Output the (X, Y) coordinate of the center of the cell containing the given text.  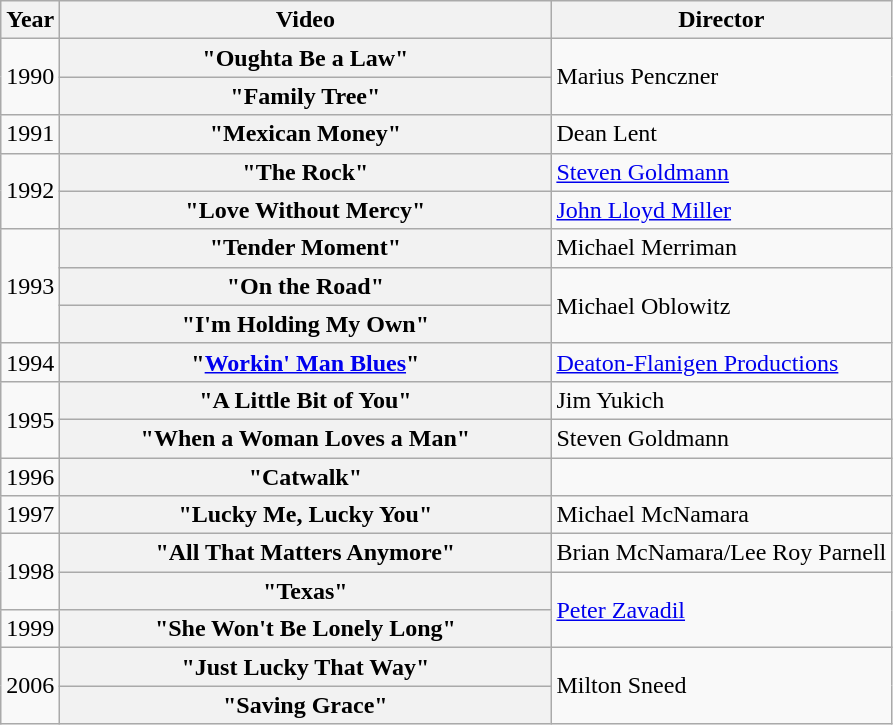
1993 (30, 286)
"A Little Bit of You" (306, 400)
"She Won't Be Lonely Long" (306, 629)
"Workin' Man Blues" (306, 362)
Michael McNamara (722, 515)
"I'm Holding My Own" (306, 324)
Video (306, 20)
1997 (30, 515)
Year (30, 20)
"Love Without Mercy" (306, 210)
2006 (30, 686)
"All That Matters Anymore" (306, 553)
1996 (30, 477)
"Lucky Me, Lucky You" (306, 515)
John Lloyd Miller (722, 210)
"Catwalk" (306, 477)
1998 (30, 572)
1994 (30, 362)
"Saving Grace" (306, 705)
Brian McNamara/Lee Roy Parnell (722, 553)
Michael Merriman (722, 248)
"The Rock" (306, 172)
1992 (30, 191)
Director (722, 20)
"Texas" (306, 591)
"Tender Moment" (306, 248)
Marius Penczner (722, 77)
Deaton-Flanigen Productions (722, 362)
1999 (30, 629)
"Mexican Money" (306, 134)
Dean Lent (722, 134)
Jim Yukich (722, 400)
"Oughta Be a Law" (306, 58)
"Just Lucky That Way" (306, 667)
1990 (30, 77)
1995 (30, 419)
"Family Tree" (306, 96)
"On the Road" (306, 286)
Peter Zavadil (722, 610)
Milton Sneed (722, 686)
Michael Oblowitz (722, 305)
1991 (30, 134)
"When a Woman Loves a Man" (306, 438)
